Find where the given text appears and provide that cell's center as [X, Y] coordinate. 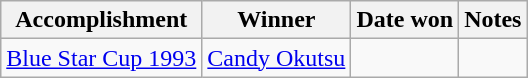
Winner [276, 20]
Blue Star Cup 1993 [102, 58]
Candy Okutsu [276, 58]
Accomplishment [102, 20]
Date won [405, 20]
Notes [493, 20]
